Identify which cell holds the provided text, then report its [X, Y] central coordinate. 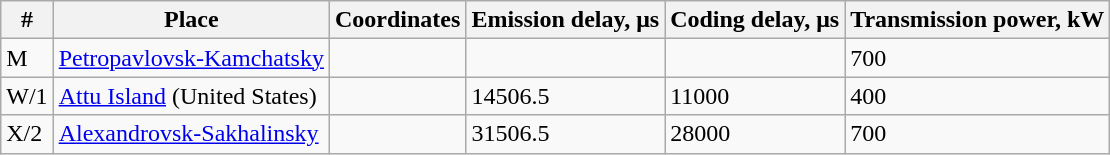
Alexandrovsk-Sakhalinsky [191, 134]
# [27, 20]
31506.5 [566, 134]
Coding delay, μs [755, 20]
400 [978, 96]
11000 [755, 96]
Coordinates [397, 20]
M [27, 58]
Place [191, 20]
W/1 [27, 96]
Emission delay, μs [566, 20]
Attu Island (United States) [191, 96]
28000 [755, 134]
14506.5 [566, 96]
Transmission power, kW [978, 20]
X/2 [27, 134]
Petropavlovsk-Kamchatsky [191, 58]
